Capture the cell that displays the provided text and extract its (x, y) central coordinate. 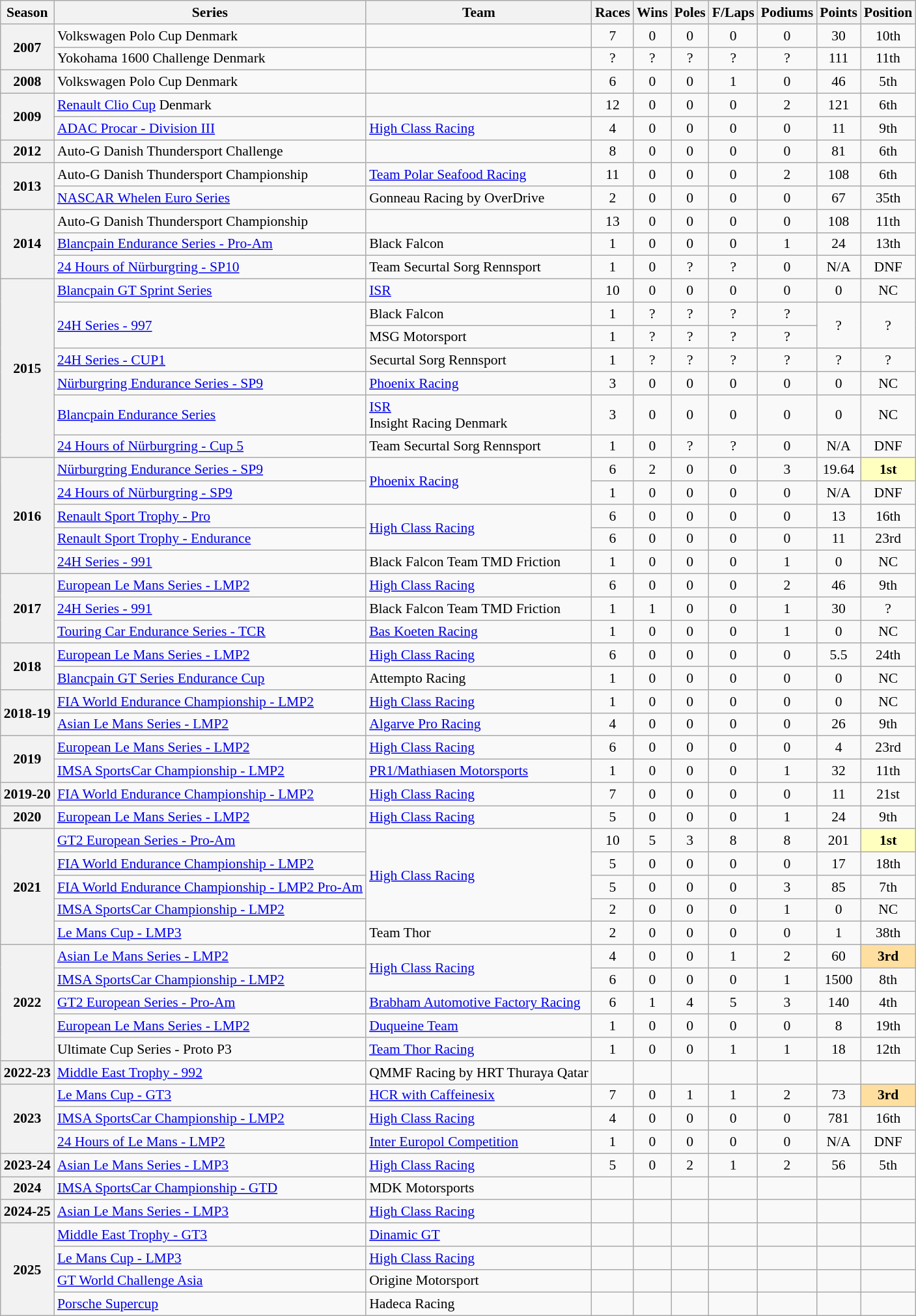
2023 (27, 1118)
2012 (27, 152)
2007 (27, 47)
Dinamic GT (479, 1235)
QMMF Racing by HRT Thuraya Qatar (479, 1073)
67 (839, 198)
2009 (27, 117)
ADAC Procar - Division III (210, 128)
24 Hours of Nürburgring - SP10 (210, 267)
Series (210, 12)
2024-25 (27, 1212)
81 (839, 152)
2023-24 (27, 1165)
Bas Koeten Racing (479, 632)
18 (839, 1049)
Points (839, 12)
MDK Motorsports (479, 1188)
Team (479, 12)
2019-20 (27, 794)
Le Mans Cup - GT3 (210, 1095)
21st (888, 794)
Gonneau Racing by OverDrive (479, 198)
Season (27, 12)
FIA World Endurance Championship - LMP2 Pro-Am (210, 887)
Algarve Pro Racing (479, 724)
Renault Clio Cup Denmark (210, 105)
Position (888, 12)
Blancpain Endurance Series (210, 415)
24 Hours of Nürburgring - SP9 (210, 493)
Team Polar Seafood Racing (479, 175)
4th (888, 1003)
1500 (839, 980)
19.64 (839, 470)
Duqueine Team (479, 1026)
Brabham Automotive Factory Racing (479, 1003)
2022 (27, 1003)
GT World Challenge Asia (210, 1281)
Blancpain GT Series Endurance Cup (210, 678)
Podiums (788, 12)
111 (839, 59)
Ultimate Cup Series - Proto P3 (210, 1049)
24 Hours of Le Mans - LMP2 (210, 1142)
7th (888, 887)
12 (613, 105)
24th (888, 655)
MSG Motorsport (479, 337)
2019 (27, 759)
ISRInsight Racing Denmark (479, 415)
2018 (27, 666)
Team Thor Racing (479, 1049)
Middle East Trophy - 992 (210, 1073)
8th (888, 980)
10th (888, 36)
2024 (27, 1188)
Origine Motorsport (479, 1281)
Renault Sport Trophy - Pro (210, 516)
18th (888, 864)
32 (839, 771)
24H Series - 997 (210, 325)
F/Laps (733, 12)
HCR with Caffeinesix (479, 1095)
2017 (27, 609)
Middle East Trophy - GT3 (210, 1235)
Renault Sport Trophy - Endurance (210, 539)
201 (839, 841)
2013 (27, 186)
140 (839, 1003)
2022-23 (27, 1073)
Races (613, 12)
60 (839, 957)
Auto-G Danish Thundersport Challenge (210, 152)
Poles (690, 12)
12th (888, 1049)
Attempto Racing (479, 678)
17 (839, 864)
73 (839, 1095)
781 (839, 1119)
35th (888, 198)
2020 (27, 817)
PR1/Mathiasen Motorsports (479, 771)
38th (888, 933)
Wins (652, 12)
2008 (27, 82)
13th (888, 244)
2025 (27, 1269)
Porsche Supercup (210, 1304)
2018-19 (27, 713)
Inter Europol Competition (479, 1142)
56 (839, 1165)
26 (839, 724)
85 (839, 887)
ISR (479, 291)
24 Hours of Nürburgring - Cup 5 (210, 446)
Securtal Sorg Rennsport (479, 361)
NASCAR Whelen Euro Series (210, 198)
Hadeca Racing (479, 1304)
19th (888, 1026)
IMSA SportsCar Championship - GTD (210, 1188)
Team Thor (479, 933)
121 (839, 105)
24H Series - CUP1 (210, 361)
2014 (27, 245)
Yokohama 1600 Challenge Denmark (210, 59)
Touring Car Endurance Series - TCR (210, 632)
2015 (27, 368)
5.5 (839, 655)
2016 (27, 516)
Blancpain GT Sprint Series (210, 291)
Blancpain Endurance Series - Pro-Am (210, 244)
2021 (27, 887)
